Detect which cell encompasses the target text, then output its (x, y) center coordinate. 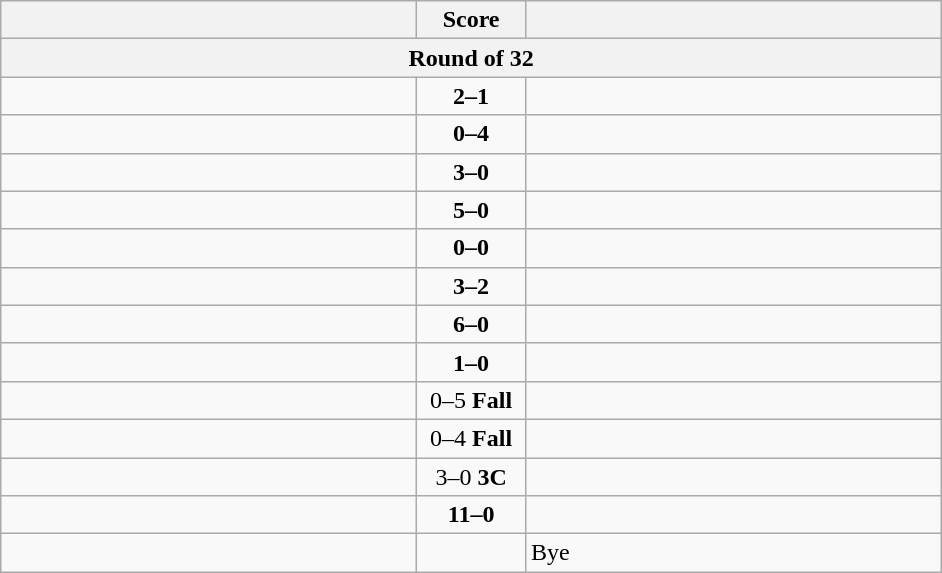
3–0 (472, 172)
0–4 (472, 134)
2–1 (472, 96)
Score (472, 20)
Round of 32 (472, 58)
3–0 3C (472, 477)
Bye (733, 553)
0–5 Fall (472, 400)
3–2 (472, 286)
6–0 (472, 324)
0–4 Fall (472, 438)
0–0 (472, 248)
11–0 (472, 515)
5–0 (472, 210)
1–0 (472, 362)
